Scan for the cell matching the given text and deliver its (X, Y) coordinate at center. 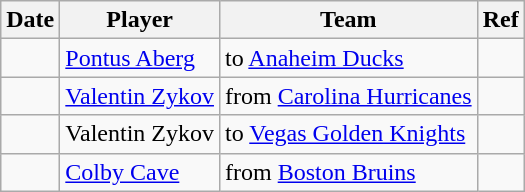
Ref (500, 20)
Date (30, 20)
Colby Cave (140, 172)
from Carolina Hurricanes (348, 96)
to Vegas Golden Knights (348, 134)
Pontus Aberg (140, 58)
to Anaheim Ducks (348, 58)
Player (140, 20)
from Boston Bruins (348, 172)
Team (348, 20)
